Pinpoint the cell where the given text exists, returning its (x, y) midpoint coordinate. 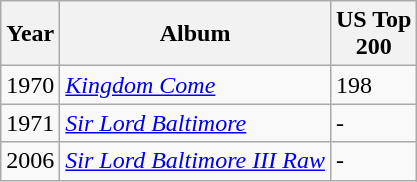
Sir Lord Baltimore (196, 123)
Kingdom Come (196, 85)
1970 (30, 85)
Sir Lord Baltimore III Raw (196, 161)
2006 (30, 161)
1971 (30, 123)
Album (196, 34)
198 (373, 85)
US Top200 (373, 34)
Year (30, 34)
